From the cell containing the given text, extract its center point as (x, y) coordinate. 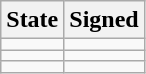
Signed (104, 20)
State (32, 20)
